Pinpoint the cell where the given text exists, returning its [x, y] midpoint coordinate. 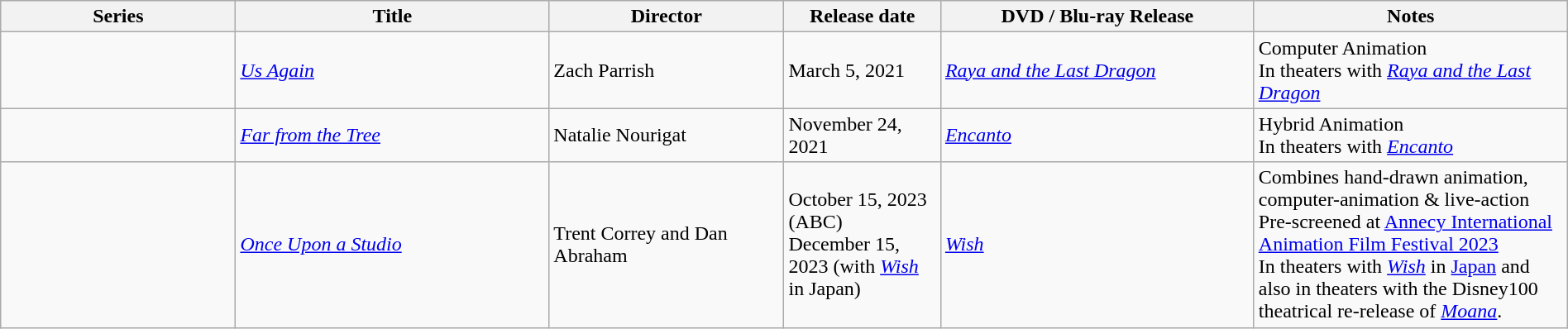
Raya and the Last Dragon [1097, 70]
DVD / Blu-ray Release [1097, 17]
March 5, 2021 [862, 70]
November 24, 2021 [862, 136]
Trent Correy and Dan Abraham [667, 245]
Zach Parrish [667, 70]
October 15, 2023 (ABC)December 15, 2023 (with Wish in Japan) [862, 245]
Far from the Tree [392, 136]
Release date [862, 17]
Natalie Nourigat [667, 136]
Encanto [1097, 136]
Director [667, 17]
Wish [1097, 245]
Title [392, 17]
Once Upon a Studio [392, 245]
Series [118, 17]
Hybrid Animation In theaters with Encanto [1411, 136]
Us Again [392, 70]
Computer Animation In theaters with Raya and the Last Dragon [1411, 70]
Notes [1411, 17]
